Output the (X, Y) coordinate of the center of the cell containing the given text.  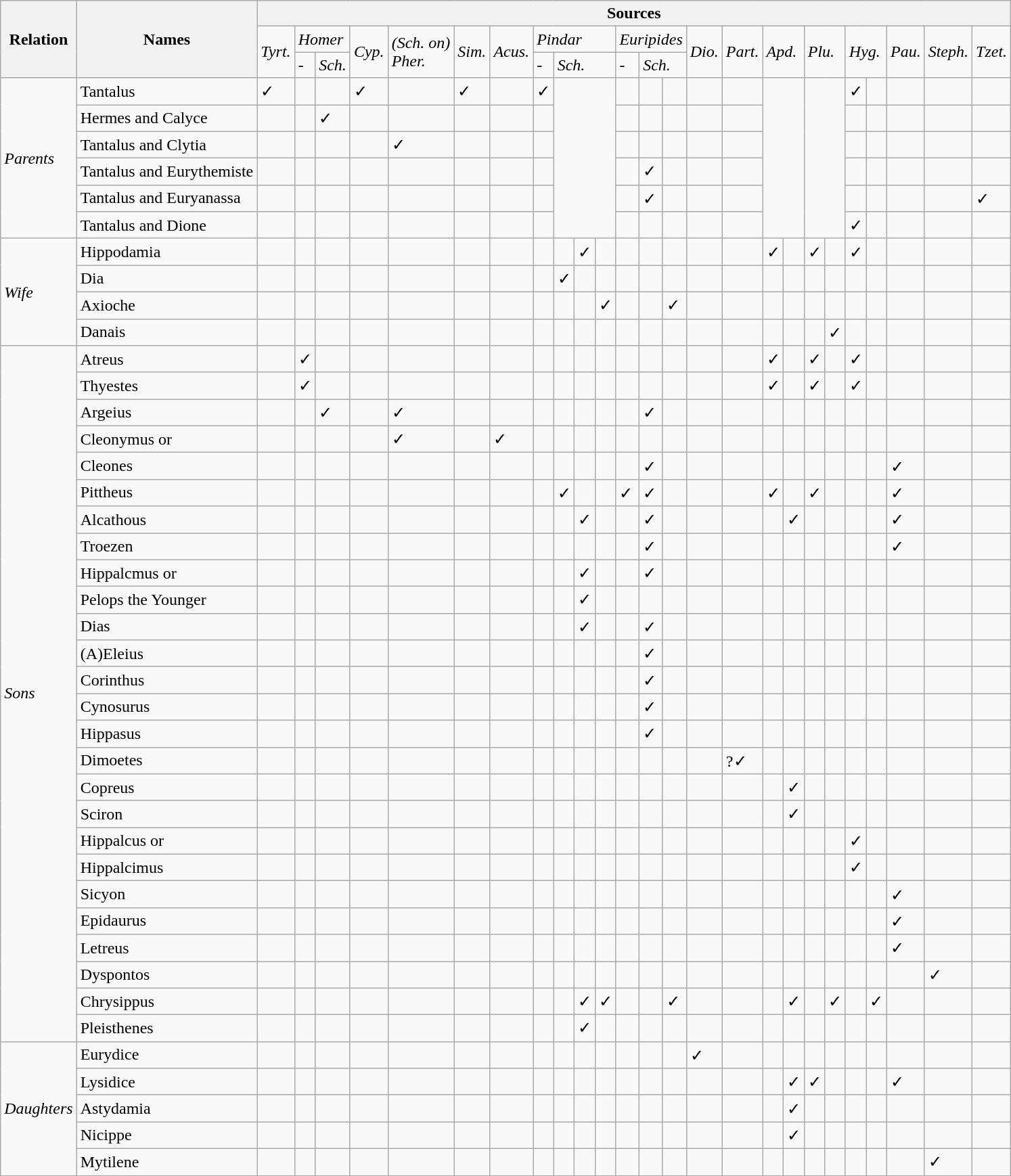
Apd. (784, 52)
Troezen (166, 547)
Letreus (166, 948)
Tantalus (166, 91)
Corinthus (166, 680)
Argeius (166, 413)
Dimoetes (166, 761)
Tyrt. (276, 52)
Parents (39, 158)
Homer (322, 39)
Tantalus and Eurythemiste (166, 172)
Chrysippus (166, 1001)
Sicyon (166, 895)
Dias (166, 627)
Cynosurus (166, 707)
Alcathous (166, 520)
Relation (39, 39)
Sim. (472, 52)
Tantalus and Dione (166, 225)
Cleonymus or (166, 439)
Hippasus (166, 733)
Axioche (166, 305)
Pleisthenes (166, 1028)
Euripides (651, 39)
Astydamia (166, 1108)
Pindar (575, 39)
Hermes and Calyce (166, 118)
Tantalus and Clytia (166, 145)
Pau. (905, 52)
Dyspontos (166, 974)
Danais (166, 332)
?✓ (742, 761)
Names (166, 39)
Hippalcus or (166, 841)
Hippalcmus or (166, 573)
Atreus (166, 359)
Cleones (166, 466)
Nicippe (166, 1135)
Dio. (704, 52)
Lysidice (166, 1082)
Part. (742, 52)
Tzet. (992, 52)
Hippodamia (166, 252)
Thyestes (166, 386)
Mytilene (166, 1162)
Epidaurus (166, 921)
Copreus (166, 788)
(A)Eleius (166, 654)
Sources (634, 14)
Daughters (39, 1108)
Acus. (512, 52)
Pittheus (166, 493)
Dia (166, 279)
Pelops the Younger (166, 600)
Cyp. (369, 52)
Plu. (824, 52)
Hippalcimus (166, 867)
Eurydice (166, 1055)
Tantalus and Euryanassa (166, 198)
Sciron (166, 814)
Hyg. (866, 52)
Steph. (948, 52)
Sons (39, 694)
Wife (39, 292)
(Sch. on)Pher. (421, 52)
